Find where the given text appears and provide that cell's center as (X, Y) coordinate. 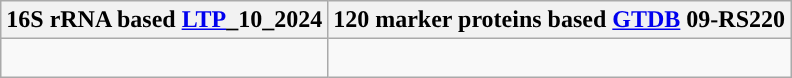
16S rRNA based LTP_10_2024 (164, 20)
120 marker proteins based GTDB 09-RS220 (560, 20)
